Provide the [x, y] coordinate of the cell's center where the given text is located.  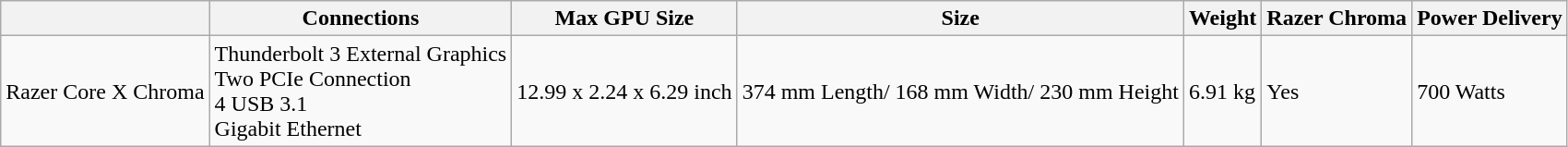
Razer Core X Chroma [105, 91]
12.99 x 2.24 x 6.29 inch [624, 91]
Size [960, 18]
700 Watts [1491, 91]
Weight [1222, 18]
374 mm Length/ 168 mm Width/ 230 mm Height [960, 91]
Connections [361, 18]
Yes [1337, 91]
Power Delivery [1491, 18]
6.91 kg [1222, 91]
Thunderbolt 3 External GraphicsTwo PCIe Connection4 USB 3.1Gigabit Ethernet [361, 91]
Max GPU Size [624, 18]
Razer Chroma [1337, 18]
